Extract the (x, y) coordinate from the center of the cell holding the provided text.  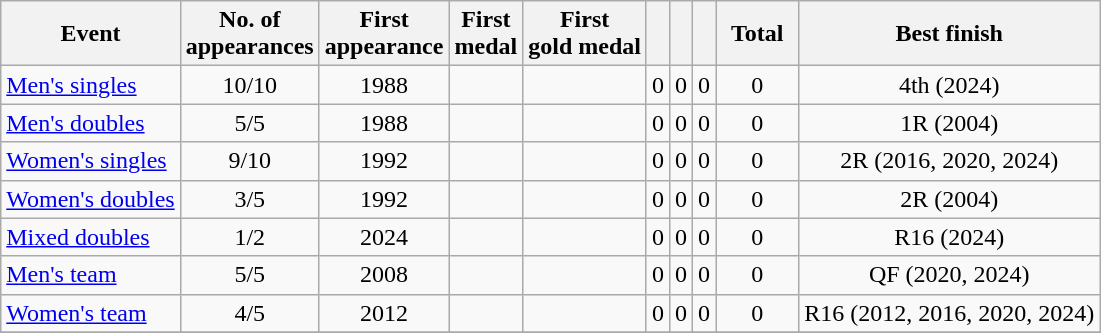
2008 (384, 275)
2024 (384, 237)
R16 (2024) (950, 237)
R16 (2012, 2016, 2020, 2024) (950, 313)
QF (2020, 2024) (950, 275)
1/2 (250, 237)
Women's doubles (90, 199)
Women's team (90, 313)
10/10 (250, 85)
No. ofappearances (250, 34)
3/5 (250, 199)
Firstgold medal (585, 34)
4/5 (250, 313)
9/10 (250, 161)
Women's singles (90, 161)
Total (758, 34)
Best finish (950, 34)
Men's team (90, 275)
1R (2004) (950, 123)
4th (2024) (950, 85)
2R (2016, 2020, 2024) (950, 161)
Mixed doubles (90, 237)
2R (2004) (950, 199)
Men's doubles (90, 123)
2012 (384, 313)
Men's singles (90, 85)
Firstappearance (384, 34)
Event (90, 34)
Firstmedal (486, 34)
